Scan for the cell matching the given text and deliver its [X, Y] coordinate at center. 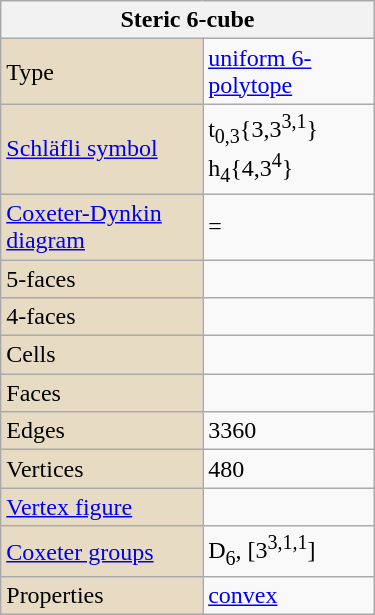
Coxeter groups [102, 552]
Properties [102, 596]
Vertices [102, 469]
Cells [102, 355]
Coxeter-Dynkin diagram [102, 226]
D6, [33,1,1] [289, 552]
Steric 6-cube [188, 20]
5-faces [102, 279]
t0,3{3,33,1}h4{4,34} [289, 150]
480 [289, 469]
convex [289, 596]
Schläfli symbol [102, 150]
Edges [102, 431]
Type [102, 72]
4-faces [102, 317]
Faces [102, 393]
3360 [289, 431]
uniform 6-polytope [289, 72]
Vertex figure [102, 507]
= [289, 226]
